Extract the [x, y] coordinate from the center of the cell holding the provided text.  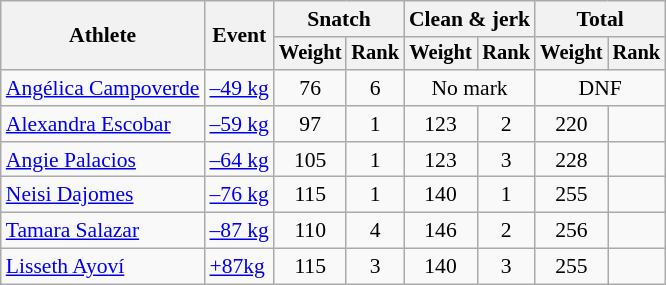
Alexandra Escobar [103, 124]
Neisi Dajomes [103, 195]
Lisseth Ayoví [103, 267]
–76 kg [238, 195]
97 [310, 124]
No mark [470, 88]
+87kg [238, 267]
Tamara Salazar [103, 231]
105 [310, 160]
–59 kg [238, 124]
146 [440, 231]
110 [310, 231]
Angélica Campoverde [103, 88]
DNF [600, 88]
Total [600, 19]
Clean & jerk [470, 19]
228 [571, 160]
256 [571, 231]
76 [310, 88]
4 [375, 231]
–49 kg [238, 88]
–64 kg [238, 160]
6 [375, 88]
220 [571, 124]
–87 kg [238, 231]
Athlete [103, 36]
Snatch [339, 19]
Angie Palacios [103, 160]
Event [238, 36]
